Scan for the cell matching the given text and deliver its [X, Y] coordinate at center. 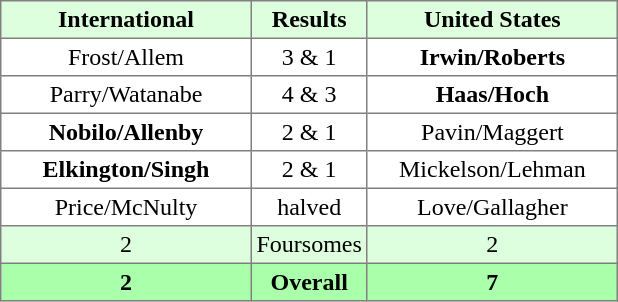
Love/Gallagher [492, 207]
Nobilo/Allenby [126, 132]
Haas/Hoch [492, 95]
halved [309, 207]
International [126, 20]
Results [309, 20]
Parry/Watanabe [126, 95]
United States [492, 20]
Frost/Allem [126, 57]
Price/McNulty [126, 207]
Overall [309, 282]
Elkington/Singh [126, 170]
4 & 3 [309, 95]
Mickelson/Lehman [492, 170]
3 & 1 [309, 57]
Irwin/Roberts [492, 57]
Foursomes [309, 245]
7 [492, 282]
Pavin/Maggert [492, 132]
